From the cell containing the given text, extract its center point as (x, y) coordinate. 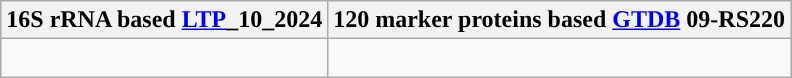
120 marker proteins based GTDB 09-RS220 (560, 20)
16S rRNA based LTP_10_2024 (164, 20)
